Search for the cell housing the specified text and yield its (X, Y) center coordinate. 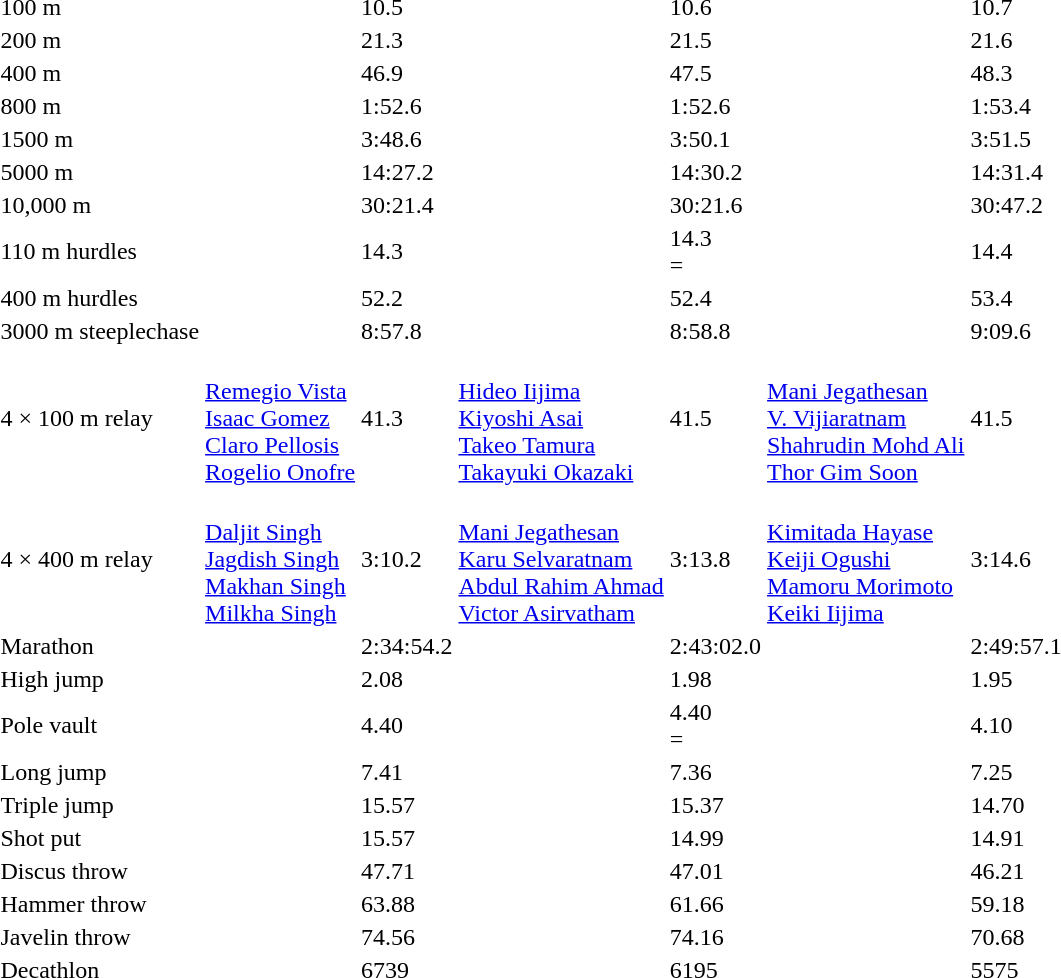
8:57.8 (407, 331)
2:43:02.0 (715, 646)
30:21.6 (715, 205)
4.40 (407, 726)
30:21.4 (407, 205)
61.66 (715, 904)
3:48.6 (407, 139)
Remegio VistaIsaac GomezClaro PellosisRogelio Onofre (280, 418)
Mani JegathesanKaru SelvaratnamAbdul Rahim AhmadVictor Asirvatham (561, 559)
15.37 (715, 805)
74.16 (715, 937)
7.36 (715, 772)
21.3 (407, 40)
52.4 (715, 298)
63.88 (407, 904)
41.5 (715, 418)
47.01 (715, 871)
14.3= (715, 252)
14.3 (407, 252)
2:34:54.2 (407, 646)
2.08 (407, 679)
Hideo IijimaKiyoshi AsaiTakeo TamuraTakayuki Okazaki (561, 418)
14.99 (715, 838)
7.41 (407, 772)
8:58.8 (715, 331)
14:27.2 (407, 172)
1.98 (715, 679)
74.56 (407, 937)
52.2 (407, 298)
Daljit SinghJagdish SinghMakhan SinghMilkha Singh (280, 559)
47.71 (407, 871)
Mani JegathesanV. VijiaratnamShahrudin Mohd AliThor Gim Soon (866, 418)
47.5 (715, 73)
3:13.8 (715, 559)
Kimitada HayaseKeiji OgushiMamoru MorimotoKeiki Iijima (866, 559)
3:10.2 (407, 559)
21.5 (715, 40)
14:30.2 (715, 172)
3:50.1 (715, 139)
4.40= (715, 726)
41.3 (407, 418)
46.9 (407, 73)
